Extract the [x, y] coordinate from the center of the cell holding the provided text.  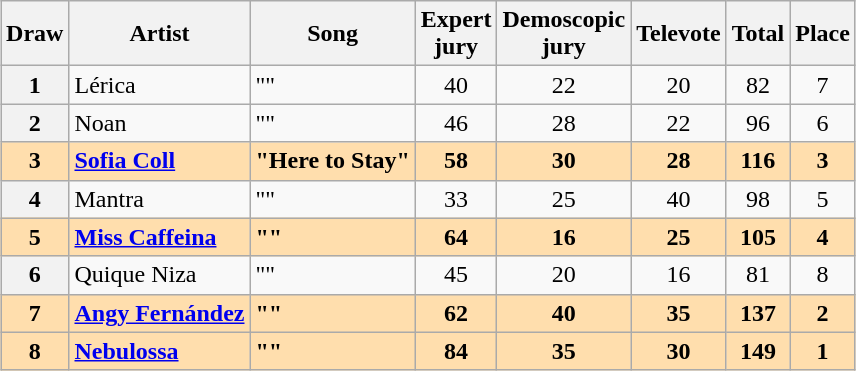
Expertjury [456, 34]
Mantra [160, 199]
Artist [160, 34]
"Here to Stay" [332, 161]
96 [758, 123]
Lérica [160, 85]
58 [456, 161]
Demoscopicjury [564, 34]
105 [758, 237]
84 [456, 351]
Miss Caffeina [160, 237]
Place [823, 34]
137 [758, 313]
98 [758, 199]
33 [456, 199]
Nebulossa [160, 351]
149 [758, 351]
116 [758, 161]
Total [758, 34]
Televote [678, 34]
Draw [35, 34]
64 [456, 237]
45 [456, 275]
46 [456, 123]
Noan [160, 123]
81 [758, 275]
Quique Niza [160, 275]
Song [332, 34]
Sofia Coll [160, 161]
62 [456, 313]
82 [758, 85]
Angy Fernández [160, 313]
